Extract the [x, y] coordinate from the center of the cell holding the provided text.  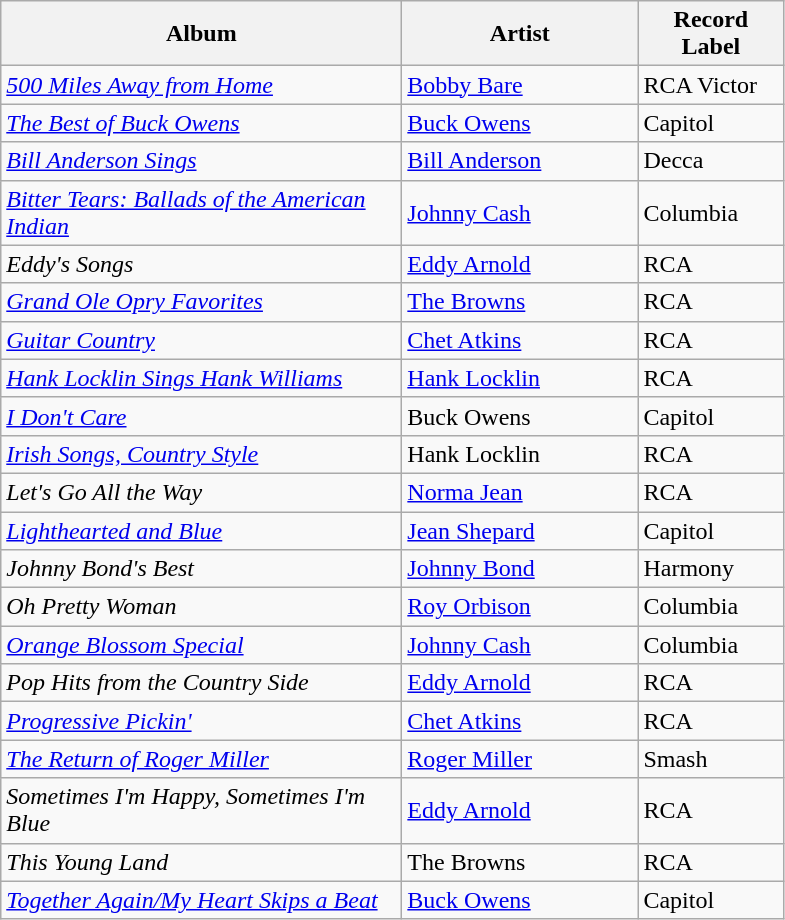
500 Miles Away from Home [202, 85]
Oh Pretty Woman [202, 607]
Bobby Bare [520, 85]
Harmony [711, 569]
Roy Orbison [520, 607]
This Young Land [202, 862]
Jean Shepard [520, 531]
Record Label [711, 34]
I Don't Care [202, 416]
Lighthearted and Blue [202, 531]
Roger Miller [520, 759]
Eddy's Songs [202, 264]
Sometimes I'm Happy, Sometimes I'm Blue [202, 810]
Pop Hits from the Country Side [202, 683]
Bill Anderson [520, 161]
Bitter Tears: Ballads of the American Indian [202, 212]
Irish Songs, Country Style [202, 454]
Johnny Bond [520, 569]
Hank Locklin Sings Hank Williams [202, 378]
Guitar Country [202, 340]
Norma Jean [520, 492]
The Best of Buck Owens [202, 123]
Smash [711, 759]
Together Again/My Heart Skips a Beat [202, 900]
Decca [711, 161]
Progressive Pickin' [202, 721]
Let's Go All the Way [202, 492]
The Return of Roger Miller [202, 759]
Orange Blossom Special [202, 645]
Album [202, 34]
Grand Ole Opry Favorites [202, 302]
Artist [520, 34]
Bill Anderson Sings [202, 161]
Johnny Bond's Best [202, 569]
RCA Victor [711, 85]
